Output the [x, y] coordinate of the center of the cell containing the given text.  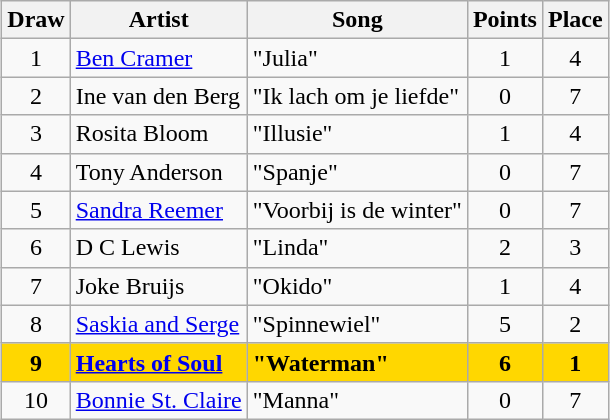
10 [36, 400]
Ine van den Berg [158, 96]
D C Lewis [158, 248]
Place [575, 20]
Artist [158, 20]
"Voorbij is de winter" [357, 210]
Draw [36, 20]
"Spanje" [357, 172]
"Illusie" [357, 134]
"Linda" [357, 248]
Saskia and Serge [158, 324]
"Okido" [357, 286]
Hearts of Soul [158, 362]
"Spinnewiel" [357, 324]
Ben Cramer [158, 58]
"Manna" [357, 400]
Sandra Reemer [158, 210]
"Julia" [357, 58]
9 [36, 362]
Points [504, 20]
"Waterman" [357, 362]
Joke Bruijs [158, 286]
8 [36, 324]
Tony Anderson [158, 172]
Song [357, 20]
"Ik lach om je liefde" [357, 96]
Rosita Bloom [158, 134]
Bonnie St. Claire [158, 400]
